Search for the cell housing the specified text and yield its [X, Y] center coordinate. 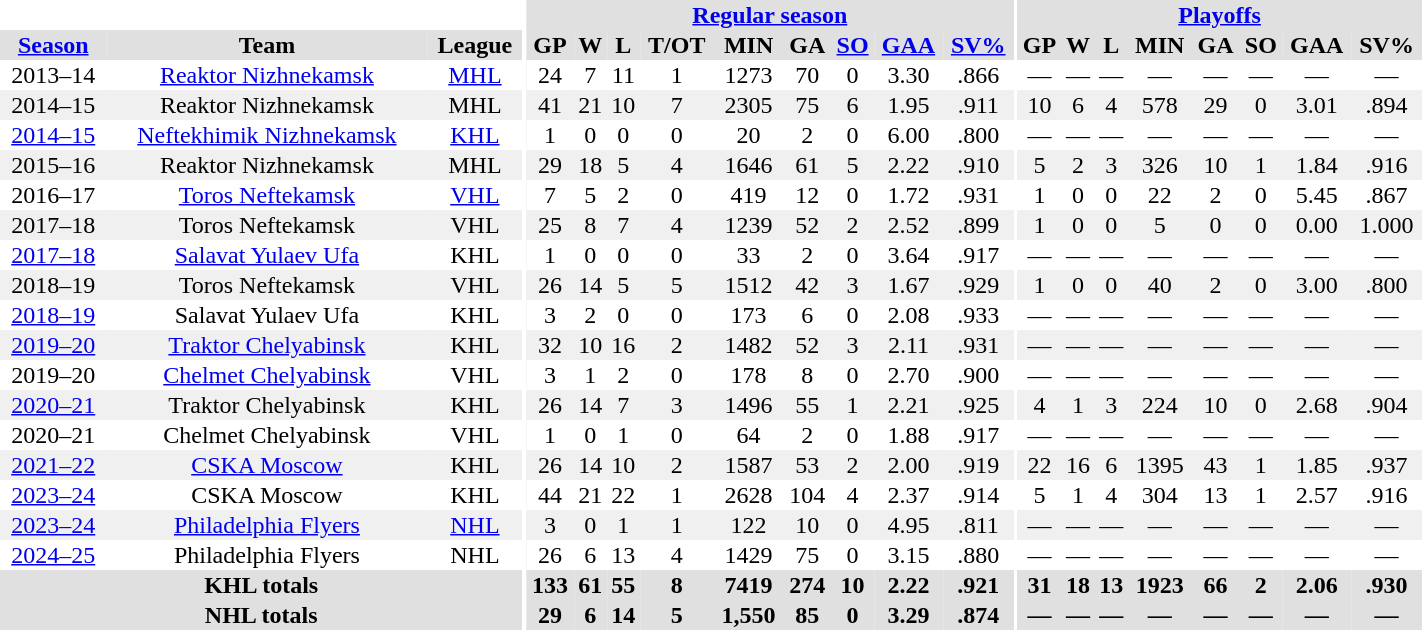
1.88 [908, 435]
.811 [978, 525]
64 [749, 435]
.899 [978, 225]
3.64 [908, 255]
6.00 [908, 135]
.925 [978, 405]
173 [749, 315]
.867 [1386, 195]
.930 [1386, 585]
1.95 [908, 105]
1,550 [749, 615]
1395 [1160, 465]
.866 [978, 75]
3.15 [908, 555]
2.21 [908, 405]
2.68 [1316, 405]
5.45 [1316, 195]
66 [1216, 585]
0.00 [1316, 225]
53 [807, 465]
.929 [978, 285]
2.52 [908, 225]
578 [1160, 105]
1239 [749, 225]
2.06 [1316, 585]
1429 [749, 555]
85 [807, 615]
1923 [1160, 585]
T/OT [677, 45]
1587 [749, 465]
224 [1160, 405]
.894 [1386, 105]
.937 [1386, 465]
7419 [749, 585]
2016–17 [53, 195]
41 [550, 105]
2.70 [908, 375]
.921 [978, 585]
Playoffs [1220, 15]
2.37 [908, 495]
2.11 [908, 345]
42 [807, 285]
3.00 [1316, 285]
Team [266, 45]
43 [1216, 465]
1.84 [1316, 165]
4.95 [908, 525]
419 [749, 195]
.904 [1386, 405]
326 [1160, 165]
31 [1039, 585]
3.30 [908, 75]
.874 [978, 615]
11 [624, 75]
Neftekhimik Nizhnekamsk [266, 135]
304 [1160, 495]
2021–22 [53, 465]
Regular season [770, 15]
178 [749, 375]
122 [749, 525]
2.08 [908, 315]
1.67 [908, 285]
70 [807, 75]
2.00 [908, 465]
2628 [749, 495]
274 [807, 585]
20 [749, 135]
NHL totals [261, 615]
25 [550, 225]
.933 [978, 315]
44 [550, 495]
1512 [749, 285]
133 [550, 585]
.911 [978, 105]
.919 [978, 465]
.880 [978, 555]
1.72 [908, 195]
2024–25 [53, 555]
1482 [749, 345]
Season [53, 45]
33 [749, 255]
104 [807, 495]
.914 [978, 495]
KHL totals [261, 585]
2015–16 [53, 165]
1496 [749, 405]
40 [1160, 285]
1.85 [1316, 465]
.910 [978, 165]
1646 [749, 165]
2305 [749, 105]
.900 [978, 375]
24 [550, 75]
1.000 [1386, 225]
1273 [749, 75]
2.57 [1316, 495]
3.01 [1316, 105]
2013–14 [53, 75]
32 [550, 345]
League [474, 45]
12 [807, 195]
3.29 [908, 615]
